Return [X, Y] of the center of cell containing provided text 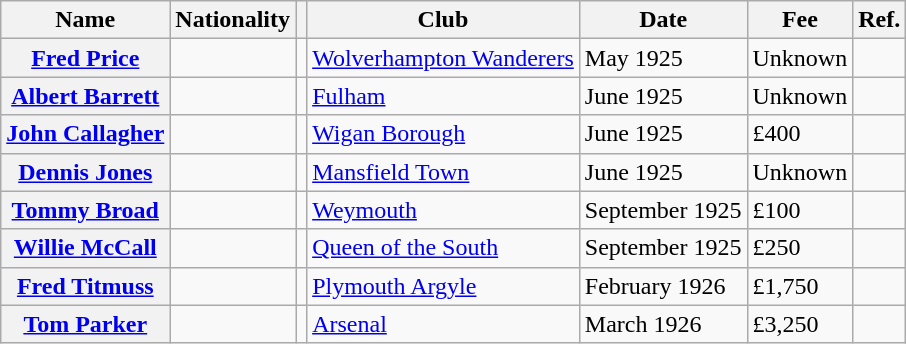
£3,250 [800, 324]
Fulham [444, 96]
£1,750 [800, 286]
Plymouth Argyle [444, 286]
Nationality [233, 20]
Wolverhampton Wanderers [444, 58]
Tommy Broad [86, 210]
£400 [800, 134]
Date [663, 20]
Wigan Borough [444, 134]
February 1926 [663, 286]
Ref. [880, 20]
Club [444, 20]
Queen of the South [444, 248]
Name [86, 20]
May 1925 [663, 58]
£100 [800, 210]
£250 [800, 248]
Weymouth [444, 210]
March 1926 [663, 324]
Fred Titmuss [86, 286]
Arsenal [444, 324]
Fred Price [86, 58]
Tom Parker [86, 324]
John Callagher [86, 134]
Fee [800, 20]
Mansfield Town [444, 172]
Willie McCall [86, 248]
Albert Barrett [86, 96]
Dennis Jones [86, 172]
